Capture the cell that displays the provided text and extract its (x, y) central coordinate. 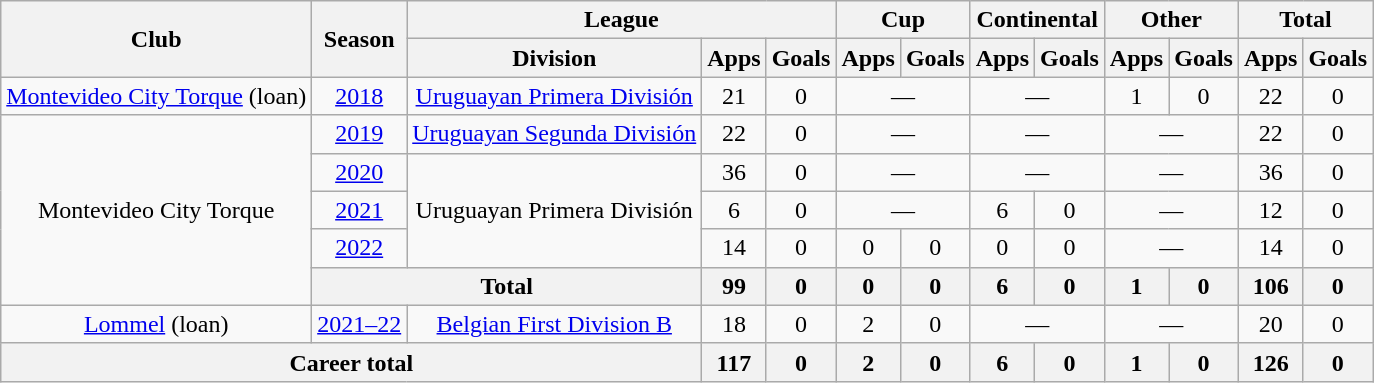
Division (554, 58)
Belgian First Division B (554, 324)
League (622, 20)
2021–22 (360, 324)
2019 (360, 134)
99 (734, 286)
Continental (1037, 20)
117 (734, 362)
Lommel (loan) (156, 324)
Uruguayan Segunda División (554, 134)
Montevideo City Torque (156, 210)
20 (1270, 324)
2020 (360, 172)
126 (1270, 362)
Montevideo City Torque (loan) (156, 96)
21 (734, 96)
2022 (360, 248)
12 (1270, 210)
2021 (360, 210)
Other (1171, 20)
Cup (903, 20)
106 (1270, 286)
2018 (360, 96)
Career total (352, 362)
18 (734, 324)
Season (360, 39)
Club (156, 39)
